Return the [X, Y] coordinate for the center point of the cell that contains the specified text.  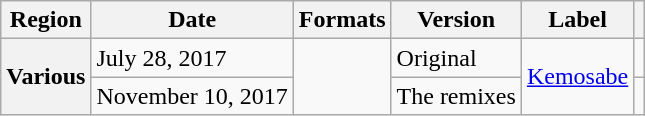
Version [456, 20]
Original [456, 58]
November 10, 2017 [192, 96]
Region [46, 20]
July 28, 2017 [192, 58]
Label [577, 20]
Kemosabe [577, 77]
Various [46, 77]
Formats [342, 20]
The remixes [456, 96]
Date [192, 20]
